Capture the cell that displays the provided text and extract its (X, Y) central coordinate. 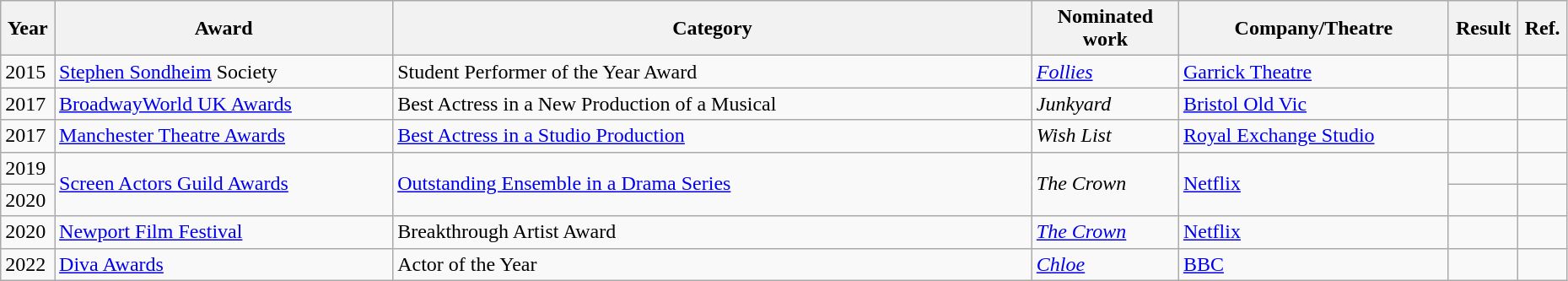
Result (1483, 29)
Follies (1105, 72)
2019 (28, 168)
Company/Theatre (1313, 29)
BroadwayWorld UK Awards (224, 104)
BBC (1313, 264)
2015 (28, 72)
Breakthrough Artist Award (713, 232)
Best Actress in a Studio Production (713, 136)
Outstanding Ensemble in a Drama Series (713, 184)
Year (28, 29)
Nominated work (1105, 29)
Stephen Sondheim Society (224, 72)
Category (713, 29)
Bristol Old Vic (1313, 104)
Best Actress in a New Production of a Musical (713, 104)
Wish List (1105, 136)
Screen Actors Guild Awards (224, 184)
Award (224, 29)
Royal Exchange Studio (1313, 136)
Manchester Theatre Awards (224, 136)
Chloe (1105, 264)
2022 (28, 264)
Garrick Theatre (1313, 72)
Diva Awards (224, 264)
Actor of the Year (713, 264)
Ref. (1542, 29)
Junkyard (1105, 104)
Student Performer of the Year Award (713, 72)
Newport Film Festival (224, 232)
